Pinpoint the cell where the given text exists, returning its (x, y) midpoint coordinate. 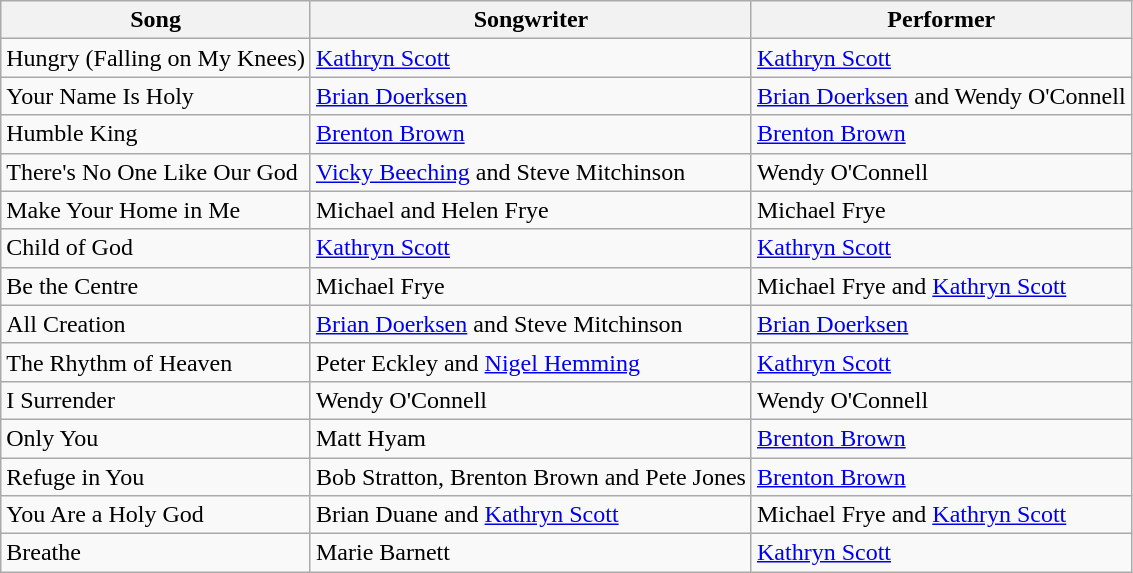
The Rhythm of Heaven (156, 362)
Humble King (156, 134)
Marie Barnett (530, 553)
Matt Hyam (530, 438)
Peter Eckley and Nigel Hemming (530, 362)
Your Name Is Holy (156, 96)
I Surrender (156, 400)
Make Your Home in Me (156, 210)
Breathe (156, 553)
Only You (156, 438)
Vicky Beeching and Steve Mitchinson (530, 172)
There's No One Like Our God (156, 172)
Brian Doerksen and Wendy O'Connell (941, 96)
All Creation (156, 324)
Bob Stratton, Brenton Brown and Pete Jones (530, 477)
Michael and Helen Frye (530, 210)
Brian Duane and Kathryn Scott (530, 515)
Songwriter (530, 20)
Be the Centre (156, 286)
Performer (941, 20)
You Are a Holy God (156, 515)
Refuge in You (156, 477)
Brian Doerksen and Steve Mitchinson (530, 324)
Song (156, 20)
Hungry (Falling on My Knees) (156, 58)
Child of God (156, 248)
